Find where the given text appears and provide that cell's center as [X, Y] coordinate. 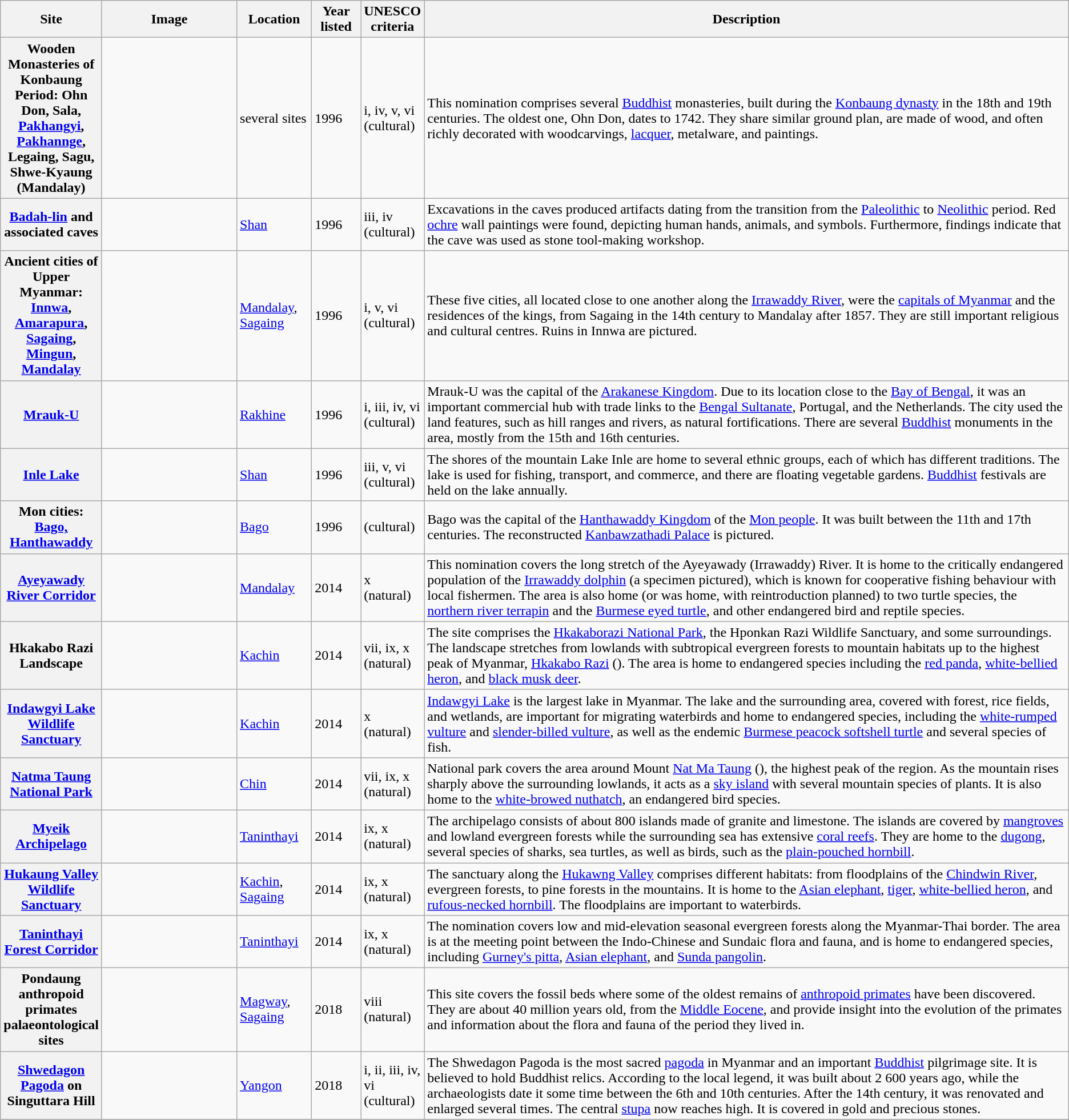
Kachin, Sagaing [274, 889]
viii (natural) [393, 1010]
Badah-lin and associated caves [51, 224]
Natma Taung National Park [51, 784]
Taninthayi Forest Corridor [51, 942]
Bago [274, 527]
Pondaung anthropoid primates palaeontological sites [51, 1010]
Magway, Sagaing [274, 1010]
Mandalay, Sagaing [274, 315]
Shwedagon Pagoda on Singuttara Hill [51, 1085]
Ayeyawady River Corridor [51, 587]
Mandalay [274, 587]
i, iii, iv, vi (cultural) [393, 415]
Mon cities: Bago, Hanthawaddy [51, 527]
Ancient cities of Upper Myanmar: Innwa, Amarapura, Sagaing, Mingun, Mandalay [51, 315]
Hkakabo Razi Landscape [51, 656]
Image [169, 19]
UNESCO criteria [393, 19]
Inle Lake [51, 475]
several sites [274, 118]
i, ii, iii, iv, vi (cultural) [393, 1085]
Rakhine [274, 415]
(cultural) [393, 527]
Wooden Monasteries of Konbaung Period: Ohn Don, Sala, Pakhangyi, Pakhannge, Legaing, Sagu, Shwe-Kyaung (Mandalay) [51, 118]
i, iv, v, vi (cultural) [393, 118]
iii, iv (cultural) [393, 224]
Mrauk-U [51, 415]
Myeik Archipelago [51, 836]
Site [51, 19]
iii, v, vi (cultural) [393, 475]
Yangon [274, 1085]
Indawgyi Lake Wildlife Sanctuary [51, 723]
Year listed [336, 19]
Description [746, 19]
Hukaung Valley Wildlife Sanctuary [51, 889]
Location [274, 19]
i, v, vi (cultural) [393, 315]
Chin [274, 784]
